Return the [x, y] coordinate for the center point of the cell that contains the specified text.  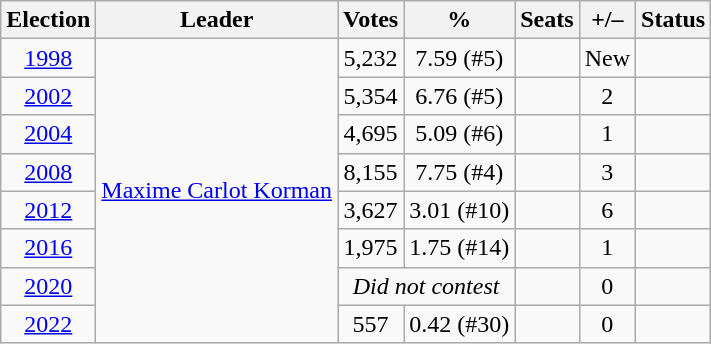
6.76 (#5) [460, 96]
2020 [48, 286]
1998 [48, 58]
+/– [607, 20]
Status [674, 20]
4,695 [371, 134]
5.09 (#6) [460, 134]
7.59 (#5) [460, 58]
2004 [48, 134]
8,155 [371, 172]
Seats [547, 20]
2016 [48, 248]
0.42 (#30) [460, 324]
3 [607, 172]
3,627 [371, 210]
Did not contest [426, 286]
7.75 (#4) [460, 172]
1,975 [371, 248]
Election [48, 20]
5,354 [371, 96]
New [607, 58]
2022 [48, 324]
2 [607, 96]
6 [607, 210]
2008 [48, 172]
1.75 (#14) [460, 248]
Leader [217, 20]
3.01 (#10) [460, 210]
5,232 [371, 58]
Maxime Carlot Korman [217, 191]
% [460, 20]
2002 [48, 96]
2012 [48, 210]
Votes [371, 20]
557 [371, 324]
